Identify which cell holds the provided text, then report its [x, y] central coordinate. 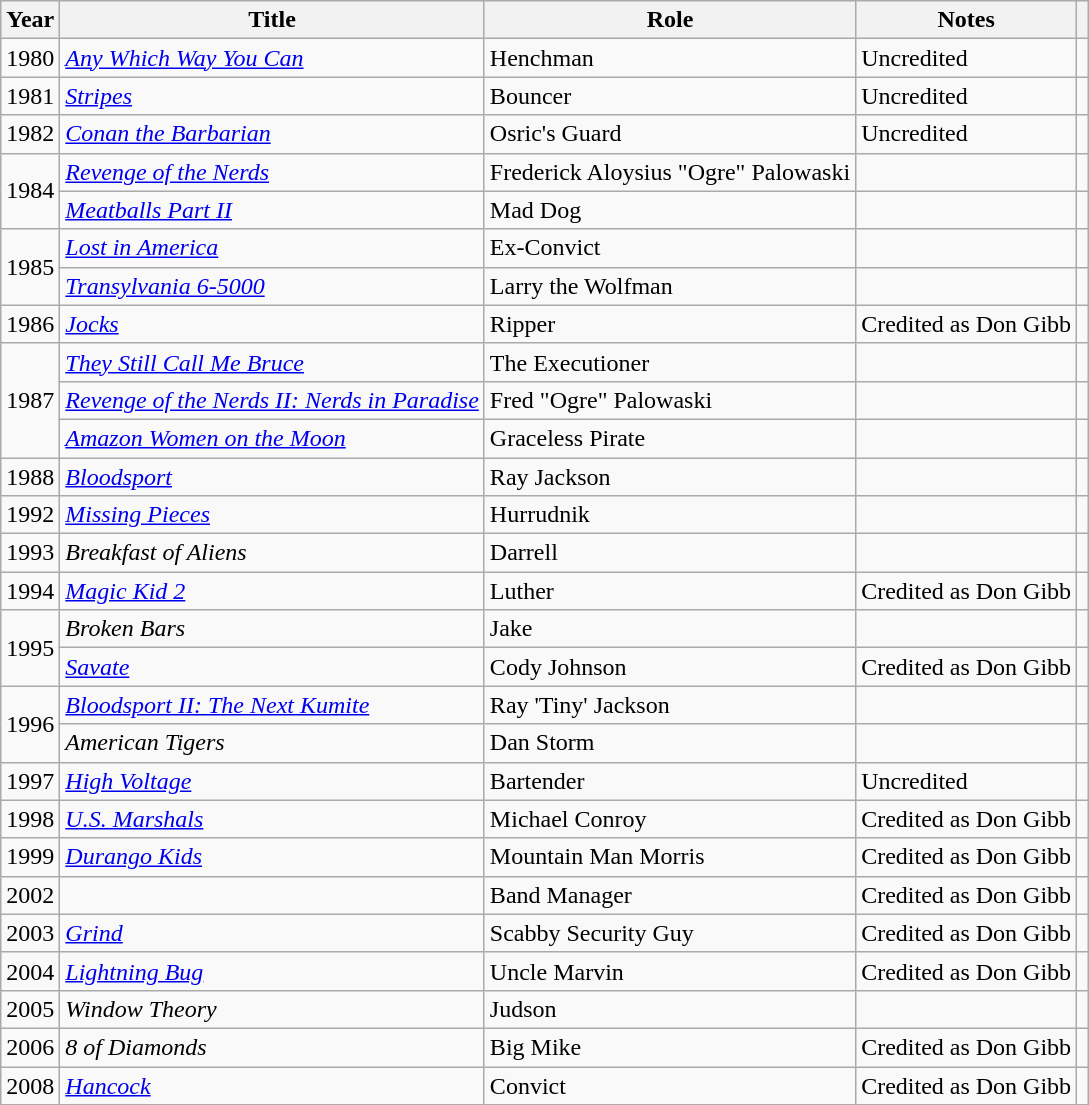
Bartender [670, 781]
Bouncer [670, 96]
Mountain Man Morris [670, 857]
Frederick Aloysius "Ogre" Palowaski [670, 172]
2008 [30, 1085]
Title [272, 20]
2002 [30, 895]
Notes [966, 20]
Hurrudnik [670, 515]
They Still Call Me Bruce [272, 362]
Amazon Women on the Moon [272, 438]
1996 [30, 724]
Ripper [670, 324]
1986 [30, 324]
1992 [30, 515]
1981 [30, 96]
Revenge of the Nerds II: Nerds in Paradise [272, 400]
Uncle Marvin [670, 971]
8 of Diamonds [272, 1047]
The Executioner [670, 362]
High Voltage [272, 781]
Savate [272, 667]
Conan the Barbarian [272, 134]
Larry the Wolfman [670, 286]
1999 [30, 857]
Role [670, 20]
Bloodsport [272, 477]
Ray Jackson [670, 477]
Missing Pieces [272, 515]
1980 [30, 58]
1984 [30, 191]
1994 [30, 591]
Graceless Pirate [670, 438]
Lost in America [272, 248]
1997 [30, 781]
Year [30, 20]
U.S. Marshals [272, 819]
Convict [670, 1085]
1985 [30, 267]
Bloodsport II: The Next Kumite [272, 705]
Transylvania 6-5000 [272, 286]
1987 [30, 400]
Henchman [670, 58]
Fred "Ogre" Palowaski [670, 400]
1982 [30, 134]
Luther [670, 591]
Magic Kid 2 [272, 591]
1993 [30, 553]
Grind [272, 933]
Lightning Bug [272, 971]
Judson [670, 1009]
2006 [30, 1047]
Mad Dog [670, 210]
Cody Johnson [670, 667]
Ex-Convict [670, 248]
American Tigers [272, 743]
Ray 'Tiny' Jackson [670, 705]
Durango Kids [272, 857]
Breakfast of Aliens [272, 553]
2004 [30, 971]
Window Theory [272, 1009]
Darrell [670, 553]
1988 [30, 477]
Jocks [272, 324]
Michael Conroy [670, 819]
Scabby Security Guy [670, 933]
Stripes [272, 96]
Any Which Way You Can [272, 58]
Osric's Guard [670, 134]
1995 [30, 648]
Meatballs Part II [272, 210]
Hancock [272, 1085]
Big Mike [670, 1047]
2003 [30, 933]
Band Manager [670, 895]
Revenge of the Nerds [272, 172]
2005 [30, 1009]
Broken Bars [272, 629]
Jake [670, 629]
Dan Storm [670, 743]
1998 [30, 819]
